Determine the [X, Y] coordinate at the center of the cell enclosing the given text.  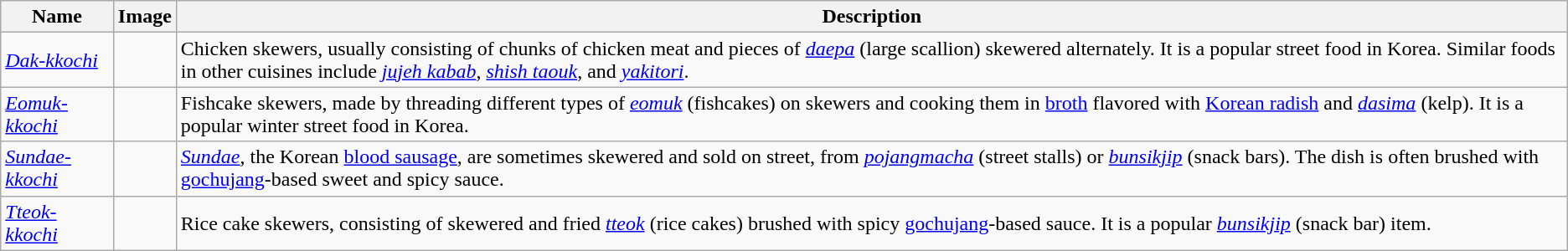
Eomuk-kkochi [57, 114]
Tteok-kkochi [57, 223]
Dak-kkochi [57, 60]
Image [144, 17]
Name [57, 17]
Sundae-kkochi [57, 169]
Description [871, 17]
